From the cell containing the given text, extract its center point as [X, Y] coordinate. 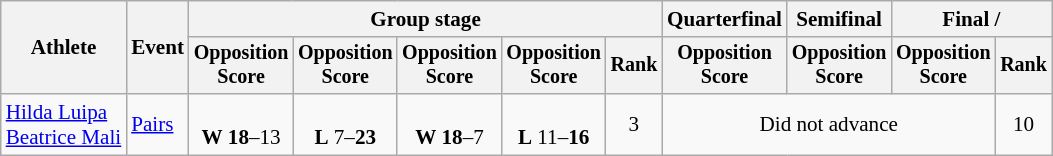
Event [158, 48]
W 18–13 [241, 124]
3 [634, 124]
L 11–16 [554, 124]
Group stage [426, 18]
Quarterfinal [724, 18]
10 [1023, 124]
Semifinal [839, 18]
Athlete [64, 48]
Pairs [158, 124]
Final / [971, 18]
W 18–7 [449, 124]
Hilda LuipaBeatrice Mali [64, 124]
L 7–23 [345, 124]
Did not advance [828, 124]
